Search for the cell housing the specified text and yield its (X, Y) center coordinate. 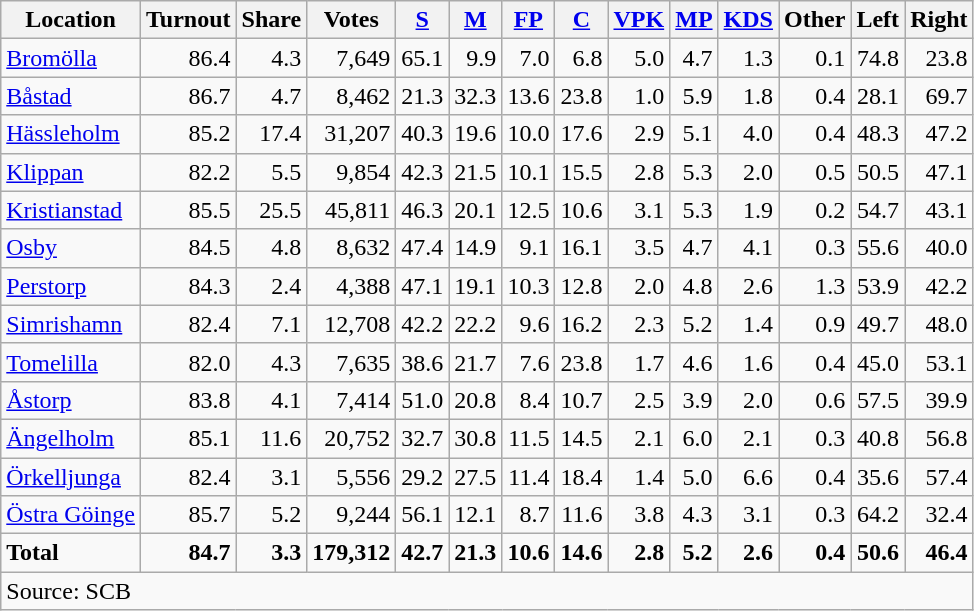
Klippan (71, 172)
19.6 (476, 134)
14.5 (582, 438)
2.4 (272, 286)
12,708 (352, 324)
Left (878, 20)
45,811 (352, 210)
51.0 (422, 400)
0.2 (814, 210)
14.6 (582, 553)
13.6 (528, 96)
Location (71, 20)
22.2 (476, 324)
53.1 (939, 362)
4,388 (352, 286)
12.5 (528, 210)
6.6 (748, 477)
30.8 (476, 438)
38.6 (422, 362)
Turnout (188, 20)
VPK (639, 20)
54.7 (878, 210)
56.1 (422, 515)
86.4 (188, 58)
6.0 (694, 438)
20,752 (352, 438)
9,854 (352, 172)
42.7 (422, 553)
12.1 (476, 515)
M (476, 20)
7.6 (528, 362)
55.6 (878, 248)
5,556 (352, 477)
50.6 (878, 553)
25.5 (272, 210)
85.7 (188, 515)
Simrishamn (71, 324)
FP (528, 20)
20.8 (476, 400)
28.1 (878, 96)
1.6 (748, 362)
Osby (71, 248)
7,635 (352, 362)
11.4 (528, 477)
84.7 (188, 553)
16.2 (582, 324)
Kristianstad (71, 210)
40.3 (422, 134)
57.5 (878, 400)
46.4 (939, 553)
27.5 (476, 477)
Tomelilla (71, 362)
Source: SCB (487, 591)
8.4 (528, 400)
2.9 (639, 134)
65.1 (422, 58)
C (582, 20)
74.8 (878, 58)
11.5 (528, 438)
3.8 (639, 515)
Örkelljunga (71, 477)
85.1 (188, 438)
82.2 (188, 172)
49.7 (878, 324)
40.0 (939, 248)
31,207 (352, 134)
1.9 (748, 210)
10.7 (582, 400)
8.7 (528, 515)
7,649 (352, 58)
Perstorp (71, 286)
17.6 (582, 134)
42.3 (422, 172)
3.3 (272, 553)
64.2 (878, 515)
2.3 (639, 324)
1.0 (639, 96)
1.7 (639, 362)
MP (694, 20)
3.5 (639, 248)
12.8 (582, 286)
0.6 (814, 400)
6.8 (582, 58)
Right (939, 20)
4.0 (748, 134)
0.1 (814, 58)
Båstad (71, 96)
Total (71, 553)
KDS (748, 20)
32.7 (422, 438)
S (422, 20)
10.0 (528, 134)
35.6 (878, 477)
Östra Göinge (71, 515)
Bromölla (71, 58)
46.3 (422, 210)
2.5 (639, 400)
40.8 (878, 438)
56.8 (939, 438)
29.2 (422, 477)
21.7 (476, 362)
8,632 (352, 248)
50.5 (878, 172)
7.1 (272, 324)
17.4 (272, 134)
18.4 (582, 477)
47.4 (422, 248)
19.1 (476, 286)
47.2 (939, 134)
179,312 (352, 553)
53.9 (878, 286)
Share (272, 20)
14.9 (476, 248)
10.3 (528, 286)
83.8 (188, 400)
0.9 (814, 324)
1.8 (748, 96)
20.1 (476, 210)
16.1 (582, 248)
0.5 (814, 172)
5.9 (694, 96)
32.3 (476, 96)
Votes (352, 20)
10.1 (528, 172)
45.0 (878, 362)
84.5 (188, 248)
15.5 (582, 172)
57.4 (939, 477)
86.7 (188, 96)
7.0 (528, 58)
5.1 (694, 134)
48.3 (878, 134)
Åstorp (71, 400)
3.9 (694, 400)
32.4 (939, 515)
9.6 (528, 324)
5.5 (272, 172)
39.9 (939, 400)
69.7 (939, 96)
Other (814, 20)
9.1 (528, 248)
82.0 (188, 362)
84.3 (188, 286)
9.9 (476, 58)
85.5 (188, 210)
85.2 (188, 134)
7,414 (352, 400)
9,244 (352, 515)
43.1 (939, 210)
48.0 (939, 324)
4.6 (694, 362)
Hässleholm (71, 134)
21.5 (476, 172)
Ängelholm (71, 438)
8,462 (352, 96)
